Output the (X, Y) coordinate of the center of the cell containing the given text.  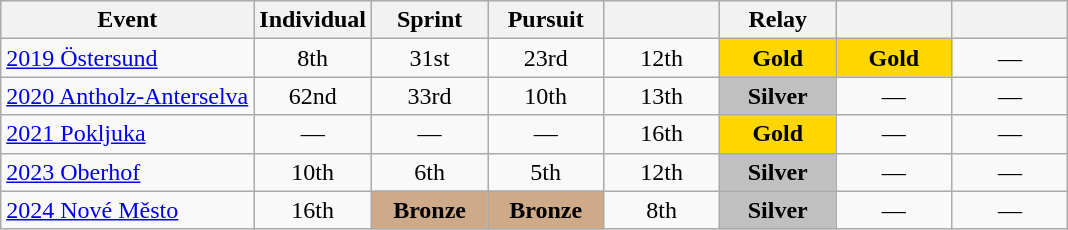
Sprint (430, 20)
2024 Nové Město (128, 210)
31st (430, 58)
33rd (430, 96)
2021 Pokljuka (128, 134)
6th (430, 172)
2019 Östersund (128, 58)
Event (128, 20)
2023 Oberhof (128, 172)
13th (662, 96)
23rd (546, 58)
Relay (778, 20)
5th (546, 172)
62nd (313, 96)
Pursuit (546, 20)
2020 Antholz-Anterselva (128, 96)
Individual (313, 20)
